Determine the [x, y] coordinate at the center of the cell enclosing the given text.  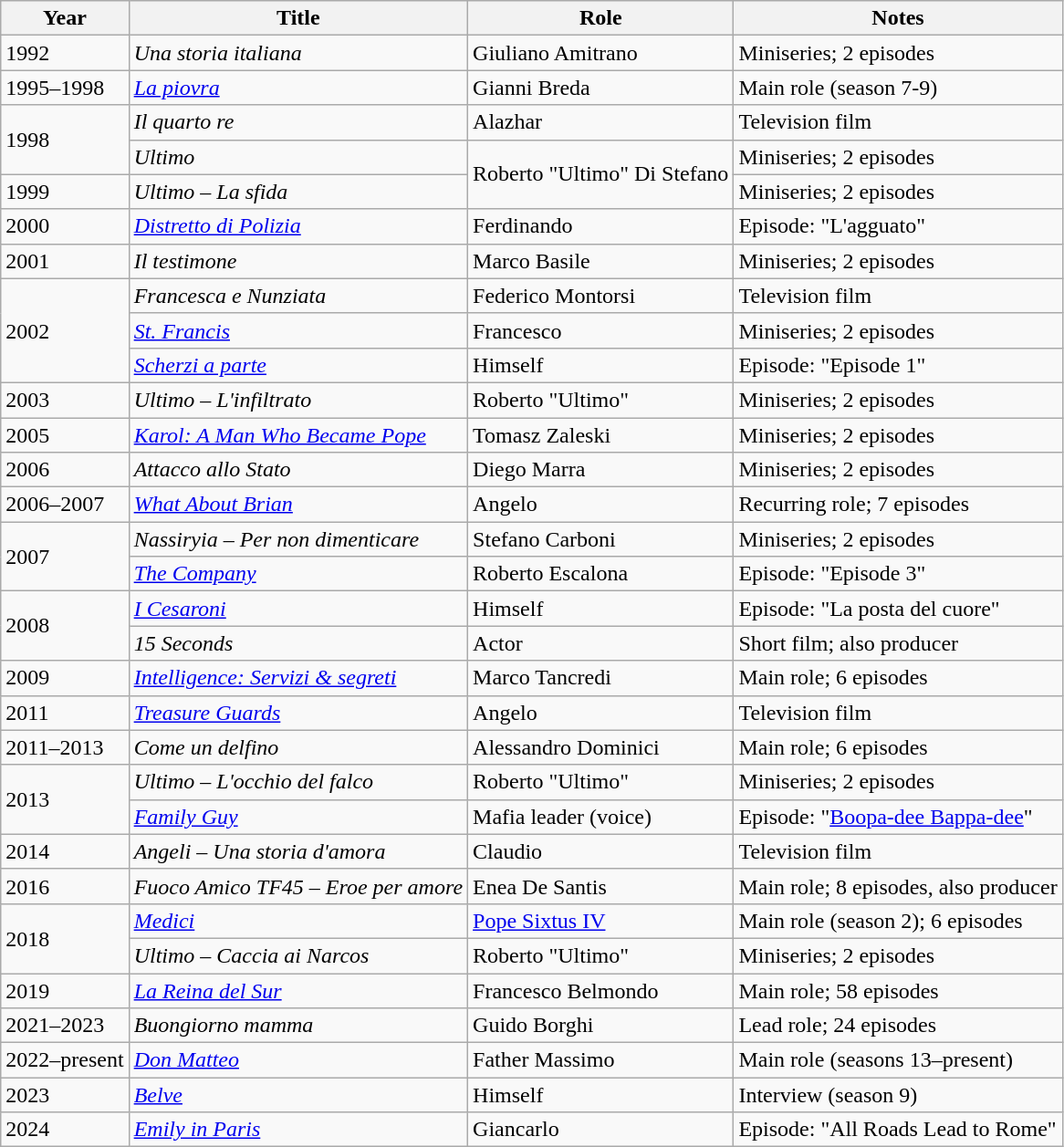
La piovra [297, 88]
Don Matteo [297, 1060]
Medici [297, 921]
Come un delfino [297, 747]
Giuliano Amitrano [600, 53]
Fuoco Amico TF45 – Eroe per amore [297, 886]
2024 [65, 1130]
Title [297, 18]
2011 [65, 713]
1992 [65, 53]
Alazhar [600, 122]
Scherzi a parte [297, 365]
Francesco Belmondo [600, 990]
1999 [65, 192]
Pope Sixtus IV [600, 921]
Alessandro Dominici [600, 747]
Treasure Guards [297, 713]
2014 [65, 851]
2008 [65, 626]
St. Francis [297, 330]
2001 [65, 261]
Actor [600, 643]
Episode: "Episode 1" [898, 365]
Family Guy [297, 817]
2023 [65, 1095]
2002 [65, 330]
Stefano Carboni [600, 539]
Recurring role; 7 episodes [898, 505]
Interview (season 9) [898, 1095]
Main role; 58 episodes [898, 990]
Lead role; 24 episodes [898, 1026]
Diego Marra [600, 470]
1995–1998 [65, 88]
2019 [65, 990]
Main role; 8 episodes, also producer [898, 886]
Mafia leader (voice) [600, 817]
Intelligence: Servizi & segreti [297, 678]
2013 [65, 799]
Marco Basile [600, 261]
Ultimo – L'occhio del falco [297, 782]
Il quarto re [297, 122]
2021–2023 [65, 1026]
Guido Borghi [600, 1026]
Nassiryia – Per non dimenticare [297, 539]
Francesco [600, 330]
2011–2013 [65, 747]
The Company [297, 574]
La Reina del Sur [297, 990]
Distretto di Polizia [297, 226]
Il testimone [297, 261]
Ultimo – L'infiltrato [297, 400]
Ultimo – Caccia ai Narcos [297, 955]
Marco Tancredi [600, 678]
2005 [65, 435]
Roberto Escalona [600, 574]
2006 [65, 470]
Tomasz Zaleski [600, 435]
Attacco allo Stato [297, 470]
Main role (season 7-9) [898, 88]
Episode: "La posta del cuore" [898, 609]
Buongiorno mamma [297, 1026]
Angeli – Una storia d'amora [297, 851]
Karol: A Man Who Became Pope [297, 435]
Short film; also producer [898, 643]
I Cesaroni [297, 609]
Belve [297, 1095]
Notes [898, 18]
Role [600, 18]
15 Seconds [297, 643]
2000 [65, 226]
Una storia italiana [297, 53]
Father Massimo [600, 1060]
2009 [65, 678]
Ferdinando [600, 226]
What About Brian [297, 505]
Episode: "All Roads Lead to Rome" [898, 1130]
Francesca e Nunziata [297, 296]
Episode: "Boopa-dee Bappa-dee" [898, 817]
Federico Montorsi [600, 296]
Ultimo [297, 157]
Gianni Breda [600, 88]
Main role (season 2); 6 episodes [898, 921]
2003 [65, 400]
Episode: "Episode 3" [898, 574]
2018 [65, 938]
2016 [65, 886]
Claudio [600, 851]
Episode: "L'agguato" [898, 226]
Enea De Santis [600, 886]
1998 [65, 140]
Year [65, 18]
2007 [65, 557]
Main role (seasons 13–present) [898, 1060]
Giancarlo [600, 1130]
Emily in Paris [297, 1130]
Roberto "Ultimo" Di Stefano [600, 174]
2022–present [65, 1060]
2006–2007 [65, 505]
Ultimo – La sfida [297, 192]
